Output the [X, Y] coordinate of the center of the cell containing the given text.  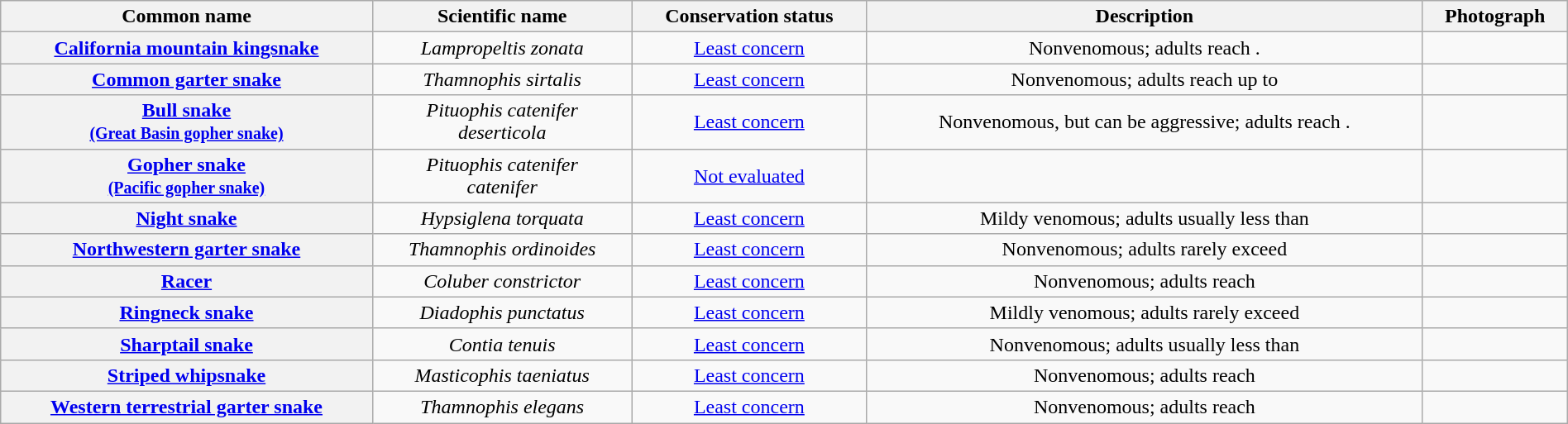
Contia tenuis [502, 344]
Thamnophis sirtalis [502, 79]
Pituophis catenifercatenifer [502, 175]
Sharptail snake [187, 344]
Bull snake(Great Basin gopher snake) [187, 122]
Lampropeltis zonata [502, 48]
Thamnophis ordinoides [502, 250]
Hypsiglena torquata [502, 218]
Photograph [1495, 17]
Pituophis cateniferdeserticola [502, 122]
California mountain kingsnake [187, 48]
Thamnophis elegans [502, 407]
Diadophis punctatus [502, 312]
Night snake [187, 218]
Common garter snake [187, 79]
Nonvenomous; adults rarely exceed [1145, 250]
Scientific name [502, 17]
Mildy venomous; adults usually less than [1145, 218]
Gopher snake(Pacific gopher snake) [187, 175]
Racer [187, 281]
Description [1145, 17]
Striped whipsnake [187, 375]
Nonvenomous; adults reach . [1145, 48]
Coluber constrictor [502, 281]
Nonvenomous; adults reach up to [1145, 79]
Western terrestrial garter snake [187, 407]
Not evaluated [749, 175]
Nonvenomous, but can be aggressive; adults reach . [1145, 122]
Nonvenomous; adults usually less than [1145, 344]
Conservation status [749, 17]
Masticophis taeniatus [502, 375]
Common name [187, 17]
Ringneck snake [187, 312]
Mildly venomous; adults rarely exceed [1145, 312]
Northwestern garter snake [187, 250]
